Determine the [X, Y] coordinate at the center of the cell enclosing the given text.  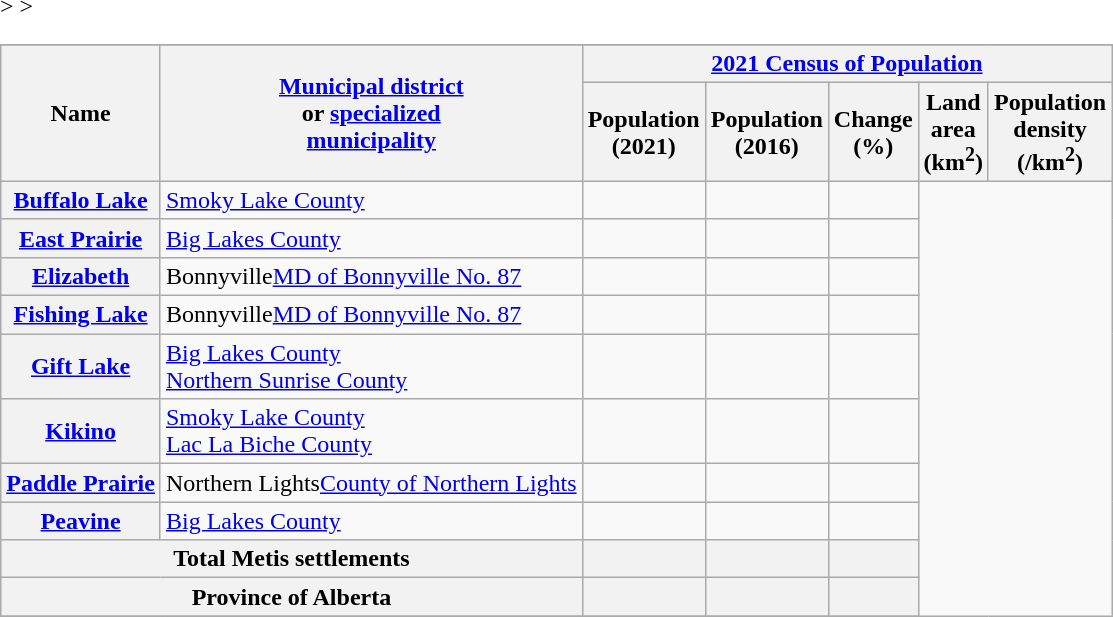
Paddle Prairie [81, 483]
Populationdensity(/km2) [1050, 132]
Population(2021) [644, 132]
Fishing Lake [81, 315]
Municipal districtor specializedmunicipality [371, 114]
Landarea(km2) [953, 132]
Province of Alberta [292, 597]
Kikino [81, 432]
Change(%) [873, 132]
Smoky Lake CountyLac La Biche County [371, 432]
Big Lakes CountyNorthern Sunrise County [371, 366]
Elizabeth [81, 276]
Gift Lake [81, 366]
Total Metis settlements [292, 559]
Buffalo Lake [81, 200]
Name [81, 114]
Northern LightsCounty of Northern Lights [371, 483]
East Prairie [81, 238]
2021 Census of Population [846, 64]
Smoky Lake County [371, 200]
Population(2016) [766, 132]
Peavine [81, 521]
